Output the (x, y) coordinate of the center of the cell containing the given text.  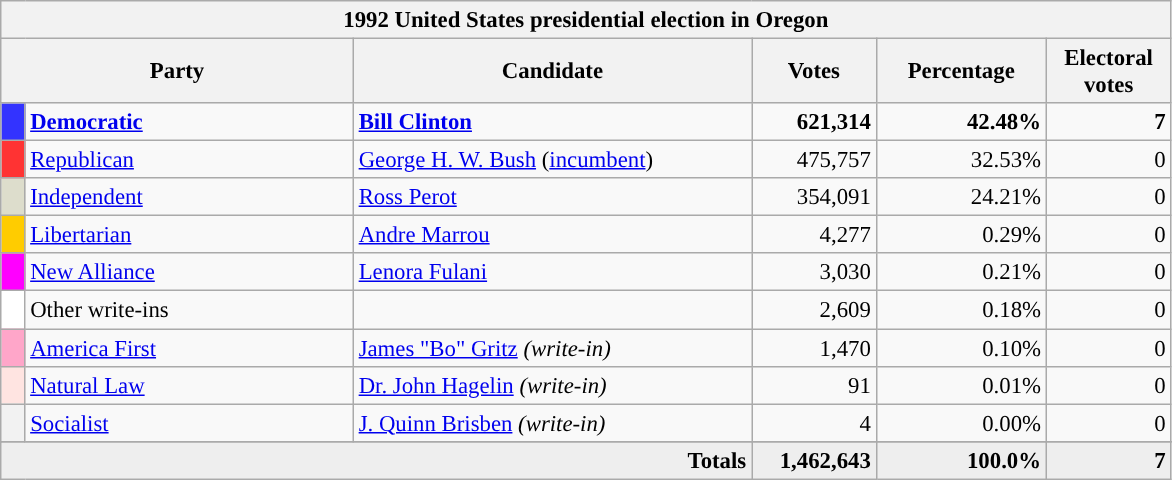
91 (814, 385)
Other write-ins (189, 310)
4 (814, 423)
100.0% (961, 460)
J. Quinn Brisben (write-in) (552, 423)
Libertarian (189, 235)
Bill Clinton (552, 122)
0.29% (961, 235)
James "Bo" Gritz (write-in) (552, 348)
Votes (814, 72)
Totals (376, 460)
0.01% (961, 385)
Andre Marrou (552, 235)
Republican (189, 160)
Independent (189, 197)
1992 United States presidential election in Oregon (586, 20)
Democratic (189, 122)
1,462,643 (814, 460)
475,757 (814, 160)
0.00% (961, 423)
354,091 (814, 197)
32.53% (961, 160)
621,314 (814, 122)
Dr. John Hagelin (write-in) (552, 385)
New Alliance (189, 273)
Lenora Fulani (552, 273)
0.10% (961, 348)
4,277 (814, 235)
3,030 (814, 273)
42.48% (961, 122)
1,470 (814, 348)
0.18% (961, 310)
Ross Perot (552, 197)
Electoral votes (1108, 72)
Percentage (961, 72)
Natural Law (189, 385)
2,609 (814, 310)
Socialist (189, 423)
0.21% (961, 273)
George H. W. Bush (incumbent) (552, 160)
Candidate (552, 72)
Party (178, 72)
24.21% (961, 197)
America First (189, 348)
